For the text-containing cell, return its midpoint in [x, y] coordinate format. 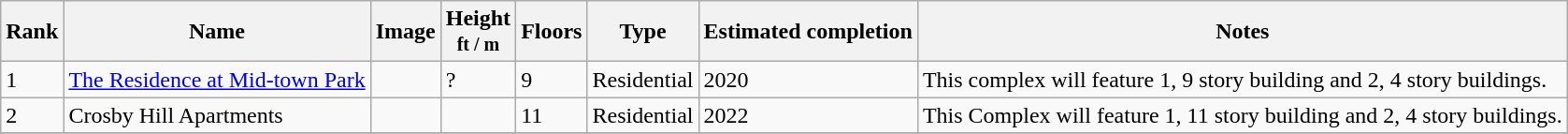
Name [217, 32]
Image [406, 32]
2022 [808, 115]
The Residence at Mid-town Park [217, 80]
11 [552, 115]
Notes [1242, 32]
This Complex will feature 1, 11 story building and 2, 4 story buildings. [1242, 115]
2020 [808, 80]
2 [32, 115]
Floors [552, 32]
1 [32, 80]
? [478, 80]
Estimated completion [808, 32]
9 [552, 80]
Crosby Hill Apartments [217, 115]
Rank [32, 32]
Heightft / m [478, 32]
Type [643, 32]
This complex will feature 1, 9 story building and 2, 4 story buildings. [1242, 80]
